Output the [x, y] coordinate of the center of the cell containing the given text.  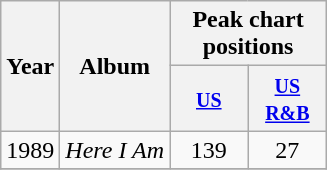
1989 [30, 150]
Here I Am [115, 150]
US R&B [288, 98]
139 [210, 150]
Year [30, 66]
27 [288, 150]
Peak chart positions [248, 34]
US [210, 98]
Album [115, 66]
